Return the (X, Y) coordinate for the center point of the cell that contains the specified text.  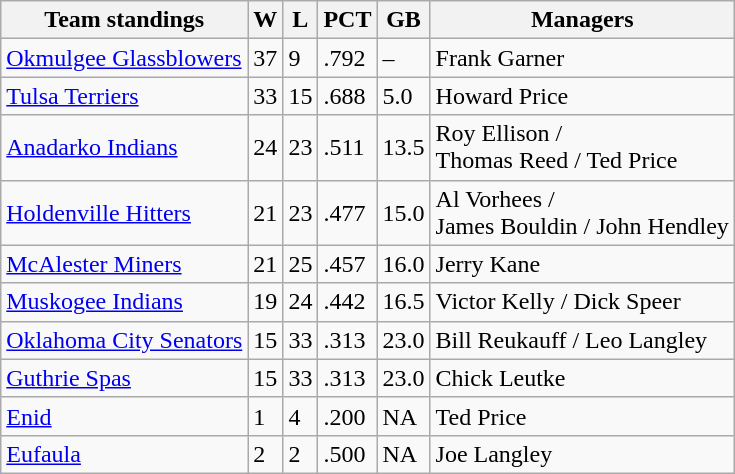
Howard Price (582, 96)
.477 (348, 212)
Frank Garner (582, 58)
PCT (348, 20)
Anadarko Indians (124, 148)
5.0 (404, 96)
1 (266, 416)
Guthrie Spas (124, 378)
37 (266, 58)
L (300, 20)
Enid (124, 416)
McAlester Miners (124, 264)
Roy Ellison /Thomas Reed / Ted Price (582, 148)
16.5 (404, 302)
.511 (348, 148)
9 (300, 58)
Chick Leutke (582, 378)
.500 (348, 454)
Managers (582, 20)
.457 (348, 264)
.688 (348, 96)
19 (266, 302)
4 (300, 416)
Bill Reukauff / Leo Langley (582, 340)
– (404, 58)
Ted Price (582, 416)
W (266, 20)
Holdenville Hitters (124, 212)
.200 (348, 416)
Joe Langley (582, 454)
Muskogee Indians (124, 302)
Al Vorhees /James Bouldin / John Hendley (582, 212)
Eufaula (124, 454)
13.5 (404, 148)
Jerry Kane (582, 264)
Team standings (124, 20)
25 (300, 264)
16.0 (404, 264)
Oklahoma City Senators (124, 340)
.792 (348, 58)
15.0 (404, 212)
Tulsa Terriers (124, 96)
.442 (348, 302)
Victor Kelly / Dick Speer (582, 302)
GB (404, 20)
Okmulgee Glassblowers (124, 58)
